Capture the cell that displays the provided text and extract its [x, y] central coordinate. 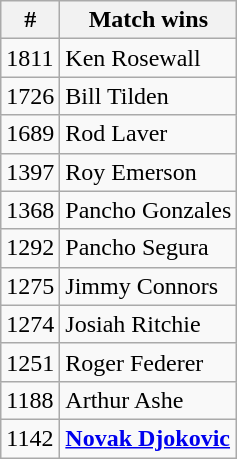
Arthur Ashe [148, 400]
1251 [30, 362]
Pancho Gonzales [148, 210]
Jimmy Connors [148, 286]
1292 [30, 248]
Bill Tilden [148, 96]
Ken Rosewall [148, 58]
1188 [30, 400]
Roger Federer [148, 362]
1274 [30, 324]
1689 [30, 134]
Josiah Ritchie [148, 324]
1368 [30, 210]
1397 [30, 172]
1142 [30, 438]
# [30, 20]
Pancho Segura [148, 248]
1811 [30, 58]
Novak Djokovic [148, 438]
1726 [30, 96]
1275 [30, 286]
Roy Emerson [148, 172]
Rod Laver [148, 134]
Match wins [148, 20]
